From the cell containing the given text, extract its center point as [x, y] coordinate. 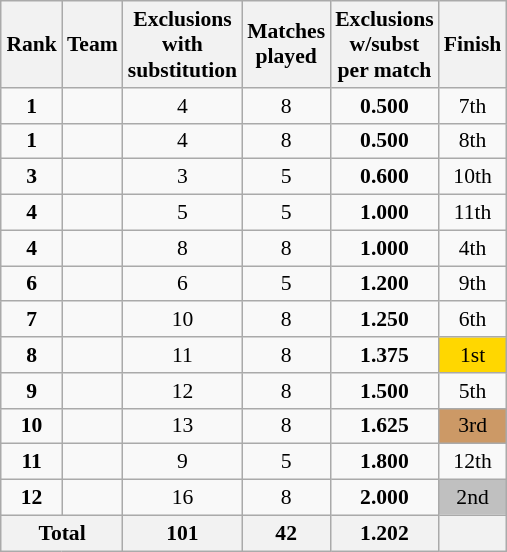
101 [182, 533]
7 [32, 320]
7th [473, 106]
0.600 [384, 177]
2.000 [384, 498]
5th [473, 391]
4th [473, 248]
6th [473, 320]
Matchesplayed [286, 44]
16 [182, 498]
9th [473, 284]
1.500 [384, 391]
1.200 [384, 284]
8th [473, 141]
10th [473, 177]
1.625 [384, 426]
Finish [473, 44]
Team [92, 44]
42 [286, 533]
2nd [473, 498]
1.800 [384, 462]
1st [473, 355]
1.250 [384, 320]
11th [473, 213]
Rank [32, 44]
Total [62, 533]
3rd [473, 426]
13 [182, 426]
Exclusionswithsubstitution [182, 44]
12th [473, 462]
1.375 [384, 355]
Exclusionsw/substper match [384, 44]
1.202 [384, 533]
